Output the (x, y) coordinate of the center of the cell containing the given text.  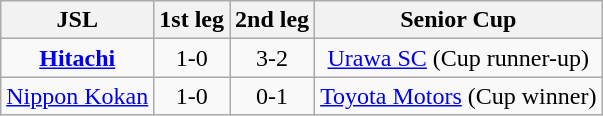
Senior Cup (458, 20)
0-1 (272, 96)
JSL (78, 20)
2nd leg (272, 20)
Hitachi (78, 58)
1st leg (192, 20)
Urawa SC (Cup runner-up) (458, 58)
Nippon Kokan (78, 96)
3-2 (272, 58)
Toyota Motors (Cup winner) (458, 96)
